For the text-containing cell, return its midpoint in (X, Y) coordinate format. 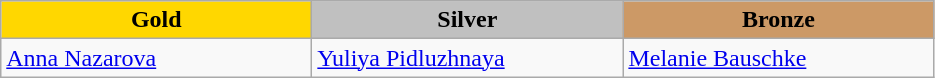
Melanie Bauschke (778, 58)
Gold (156, 20)
Bronze (778, 20)
Anna Nazarova (156, 58)
Yuliya Pidluzhnaya (468, 58)
Silver (468, 20)
